Determine the [x, y] coordinate at the center of the cell enclosing the given text.  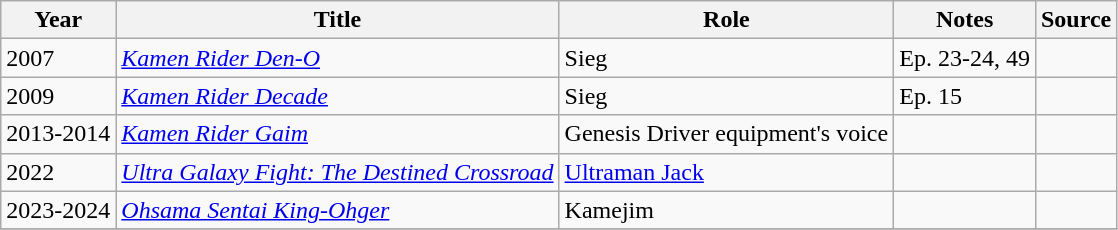
2023-2024 [58, 210]
2007 [58, 58]
Ep. 15 [965, 96]
Notes [965, 20]
Role [726, 20]
2009 [58, 96]
Ohsama Sentai King-Ohger [338, 210]
Genesis Driver equipment's voice [726, 134]
Year [58, 20]
2022 [58, 172]
Title [338, 20]
2013-2014 [58, 134]
Kamen Rider Decade [338, 96]
Ultra Galaxy Fight: The Destined Crossroad [338, 172]
Ep. 23-24, 49 [965, 58]
Kamen Rider Den-O [338, 58]
Kamen Rider Gaim [338, 134]
Ultraman Jack [726, 172]
Source [1076, 20]
Kamejim [726, 210]
